Capture the cell that displays the provided text and extract its (X, Y) central coordinate. 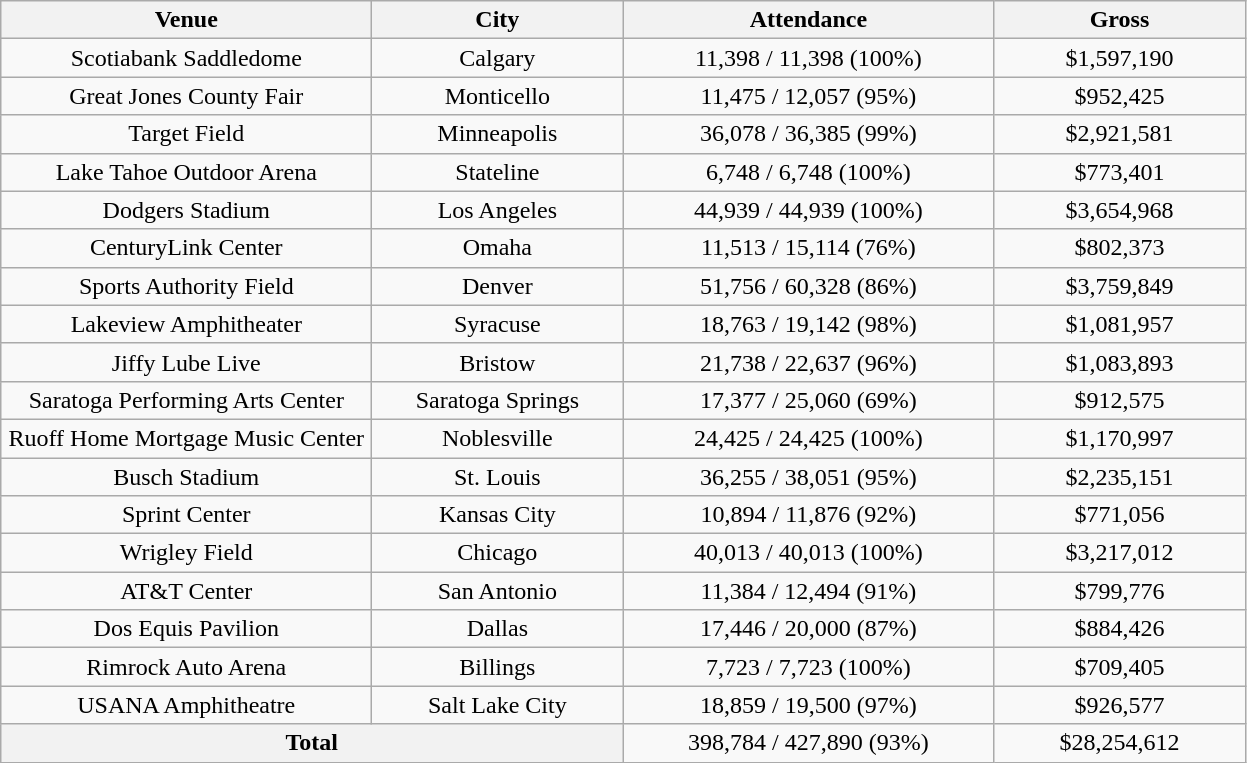
Saratoga Springs (498, 400)
Ruoff Home Mortgage Music Center (186, 438)
17,377 / 25,060 (69%) (808, 400)
Omaha (498, 248)
11,384 / 12,494 (91%) (808, 591)
Jiffy Lube Live (186, 362)
USANA Amphitheatre (186, 705)
Chicago (498, 553)
36,078 / 36,385 (99%) (808, 134)
San Antonio (498, 591)
398,784 / 427,890 (93%) (808, 743)
$2,235,151 (1120, 477)
Sports Authority Field (186, 286)
Monticello (498, 96)
$3,654,968 (1120, 210)
$802,373 (1120, 248)
11,475 / 12,057 (95%) (808, 96)
St. Louis (498, 477)
$1,083,893 (1120, 362)
36,255 / 38,051 (95%) (808, 477)
AT&T Center (186, 591)
Kansas City (498, 515)
Dodgers Stadium (186, 210)
CenturyLink Center (186, 248)
11,513 / 15,114 (76%) (808, 248)
Rimrock Auto Arena (186, 667)
Busch Stadium (186, 477)
Venue (186, 20)
Gross (1120, 20)
Dallas (498, 629)
18,859 / 19,500 (97%) (808, 705)
11,398 / 11,398 (100%) (808, 58)
$1,170,997 (1120, 438)
$952,425 (1120, 96)
Sprint Center (186, 515)
Noblesville (498, 438)
Scotiabank Saddledome (186, 58)
40,013 / 40,013 (100%) (808, 553)
$799,776 (1120, 591)
Lake Tahoe Outdoor Arena (186, 172)
$709,405 (1120, 667)
Total (312, 743)
6,748 / 6,748 (100%) (808, 172)
Wrigley Field (186, 553)
21,738 / 22,637 (96%) (808, 362)
44,939 / 44,939 (100%) (808, 210)
Saratoga Performing Arts Center (186, 400)
Target Field (186, 134)
10,894 / 11,876 (92%) (808, 515)
Attendance (808, 20)
Great Jones County Fair (186, 96)
51,756 / 60,328 (86%) (808, 286)
$884,426 (1120, 629)
Calgary (498, 58)
$1,597,190 (1120, 58)
Bristow (498, 362)
$926,577 (1120, 705)
Minneapolis (498, 134)
Syracuse (498, 324)
17,446 / 20,000 (87%) (808, 629)
Lakeview Amphitheater (186, 324)
$1,081,957 (1120, 324)
Dos Equis Pavilion (186, 629)
$28,254,612 (1120, 743)
Billings (498, 667)
Los Angeles (498, 210)
$912,575 (1120, 400)
Salt Lake City (498, 705)
$773,401 (1120, 172)
$3,217,012 (1120, 553)
7,723 / 7,723 (100%) (808, 667)
City (498, 20)
24,425 / 24,425 (100%) (808, 438)
Stateline (498, 172)
18,763 / 19,142 (98%) (808, 324)
$771,056 (1120, 515)
$3,759,849 (1120, 286)
Denver (498, 286)
$2,921,581 (1120, 134)
